Find where the given text appears and provide that cell's center as (X, Y) coordinate. 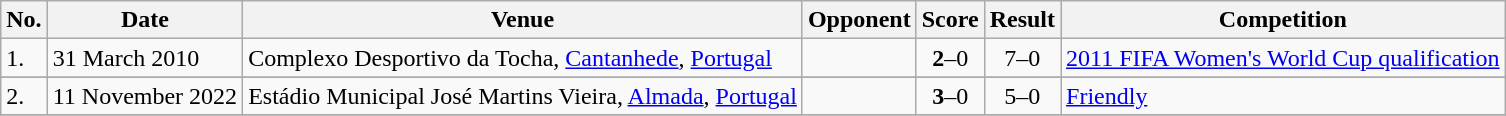
Competition (1284, 20)
Result (1022, 20)
Friendly (1284, 96)
1. (24, 58)
3–0 (950, 96)
2–0 (950, 58)
Complexo Desportivo da Tocha, Cantanhede, Portugal (523, 58)
Venue (523, 20)
5–0 (1022, 96)
2011 FIFA Women's World Cup qualification (1284, 58)
2. (24, 96)
31 March 2010 (144, 58)
No. (24, 20)
Opponent (859, 20)
7–0 (1022, 58)
11 November 2022 (144, 96)
Score (950, 20)
Date (144, 20)
Estádio Municipal José Martins Vieira, Almada, Portugal (523, 96)
